Scan for the cell matching the given text and deliver its [X, Y] coordinate at center. 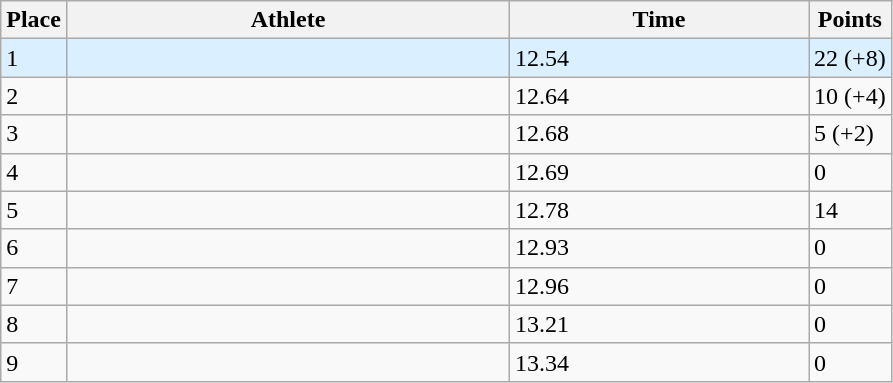
1 [34, 58]
13.21 [660, 324]
12.64 [660, 96]
Points [850, 20]
9 [34, 362]
7 [34, 286]
3 [34, 134]
12.96 [660, 286]
5 (+2) [850, 134]
12.78 [660, 210]
14 [850, 210]
Time [660, 20]
Athlete [288, 20]
13.34 [660, 362]
12.68 [660, 134]
12.54 [660, 58]
12.93 [660, 248]
10 (+4) [850, 96]
Place [34, 20]
2 [34, 96]
5 [34, 210]
12.69 [660, 172]
6 [34, 248]
22 (+8) [850, 58]
8 [34, 324]
4 [34, 172]
